From the cell containing the given text, extract its center point as [x, y] coordinate. 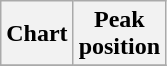
Chart [37, 34]
Peakposition [119, 34]
